Scan for the cell matching the given text and deliver its [x, y] coordinate at center. 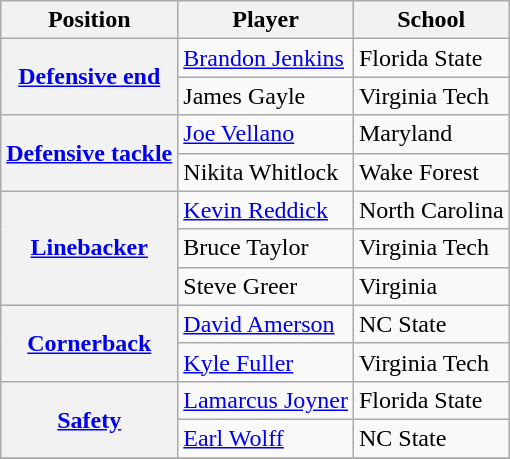
Earl Wolff [266, 438]
James Gayle [266, 96]
Position [90, 20]
Joe Vellano [266, 134]
Virginia [431, 286]
Steve Greer [266, 286]
Nikita Whitlock [266, 172]
Kevin Reddick [266, 210]
Safety [90, 419]
Bruce Taylor [266, 248]
Defensive end [90, 77]
Cornerback [90, 343]
Maryland [431, 134]
North Carolina [431, 210]
Brandon Jenkins [266, 58]
School [431, 20]
Kyle Fuller [266, 362]
Wake Forest [431, 172]
Linebacker [90, 248]
David Amerson [266, 324]
Player [266, 20]
Defensive tackle [90, 153]
Lamarcus Joyner [266, 400]
